Return (x, y) of the center of cell containing provided text 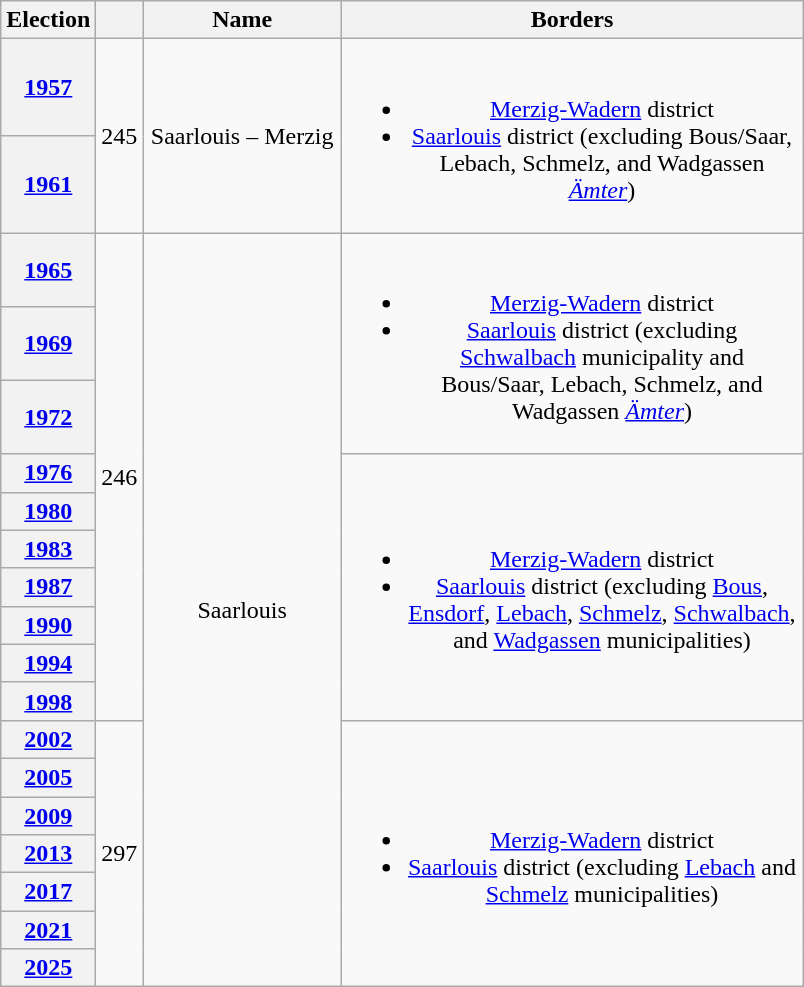
297 (120, 853)
2025 (48, 968)
1994 (48, 663)
246 (120, 477)
Merzig-Wadern districtSaarlouis district (excluding Lebach and Schmelz municipalities) (572, 853)
1987 (48, 587)
2005 (48, 777)
2013 (48, 854)
1965 (48, 270)
2009 (48, 815)
Name (242, 20)
Election (48, 20)
Merzig-Wadern districtSaarlouis district (excluding Bous/Saar, Lebach, Schmelz, and Wadgassen Ämter) (572, 136)
1976 (48, 473)
1998 (48, 701)
1961 (48, 184)
2021 (48, 930)
Saarlouis (242, 610)
Saarlouis – Merzig (242, 136)
1983 (48, 549)
Borders (572, 20)
1969 (48, 344)
Merzig-Wadern districtSaarlouis district (excluding Schwalbach municipality and Bous/Saar, Lebach, Schmelz, and Wadgassen Ämter) (572, 344)
2017 (48, 892)
245 (120, 136)
1980 (48, 511)
1972 (48, 417)
Merzig-Wadern districtSaarlouis district (excluding Bous, Ensdorf, Lebach, Schmelz, Schwalbach, and Wadgassen municipalities) (572, 587)
1990 (48, 625)
1957 (48, 88)
2002 (48, 739)
